From the cell containing the given text, extract its center point as (X, Y) coordinate. 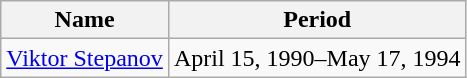
April 15, 1990–May 17, 1994 (317, 58)
Period (317, 20)
Viktor Stepanov (85, 58)
Name (85, 20)
